Return [x, y] of the center of cell containing provided text 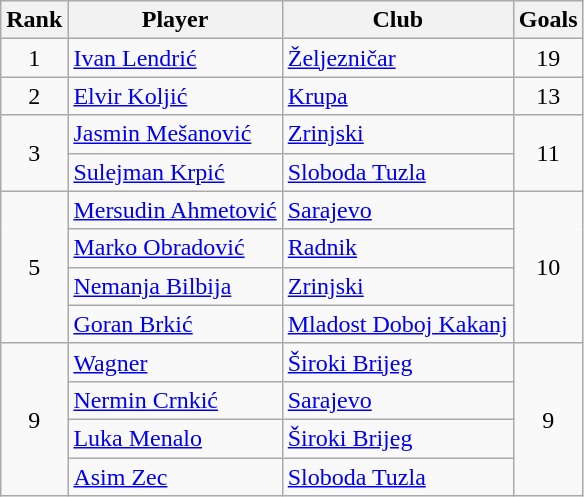
Rank [34, 20]
19 [548, 58]
Mladost Doboj Kakanj [398, 324]
Player [175, 20]
Ivan Lendrić [175, 58]
Krupa [398, 96]
Goals [548, 20]
2 [34, 96]
Luka Menalo [175, 438]
Nermin Crnkić [175, 400]
Wagner [175, 362]
Nemanja Bilbija [175, 286]
11 [548, 153]
13 [548, 96]
Mersudin Ahmetović [175, 210]
Goran Brkić [175, 324]
5 [34, 267]
Marko Obradović [175, 248]
Radnik [398, 248]
Jasmin Mešanović [175, 134]
1 [34, 58]
3 [34, 153]
Elvir Koljić [175, 96]
Asim Zec [175, 477]
Sulejman Krpić [175, 172]
10 [548, 267]
Željezničar [398, 58]
Club [398, 20]
